Capture the cell that displays the provided text and extract its (X, Y) central coordinate. 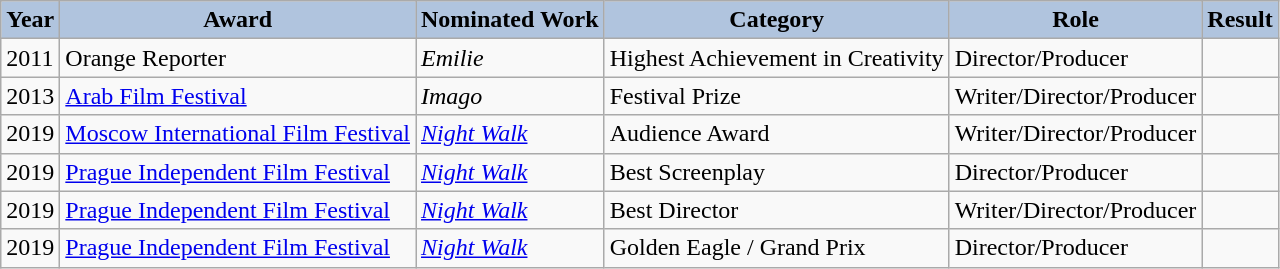
Highest Achievement in Creativity (776, 58)
Audience Award (776, 134)
Festival Prize (776, 96)
Result (1240, 20)
Best Director (776, 210)
Year (30, 20)
Arab Film Festival (238, 96)
2013 (30, 96)
Role (1076, 20)
2011 (30, 58)
Nominated Work (510, 20)
Golden Eagle / Grand Prix (776, 248)
Moscow International Film Festival (238, 134)
Award (238, 20)
Orange Reporter (238, 58)
Category (776, 20)
Emilie (510, 58)
Best Screenplay (776, 172)
Imago (510, 96)
